Find where the given text appears and provide that cell's center as (X, Y) coordinate. 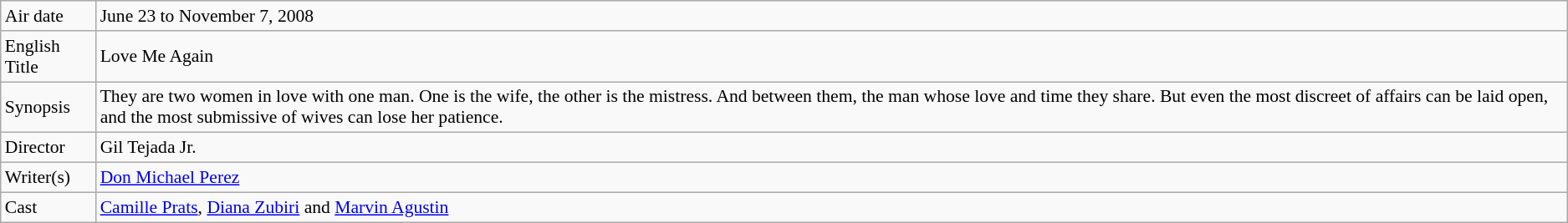
Love Me Again (831, 57)
June 23 to November 7, 2008 (831, 16)
Air date (49, 16)
Synopsis (49, 107)
Director (49, 148)
Writer(s) (49, 178)
Gil Tejada Jr. (831, 148)
Cast (49, 207)
Camille Prats, Diana Zubiri and Marvin Agustin (831, 207)
English Title (49, 57)
Don Michael Perez (831, 178)
